Determine the (X, Y) coordinate at the center of the cell enclosing the given text.  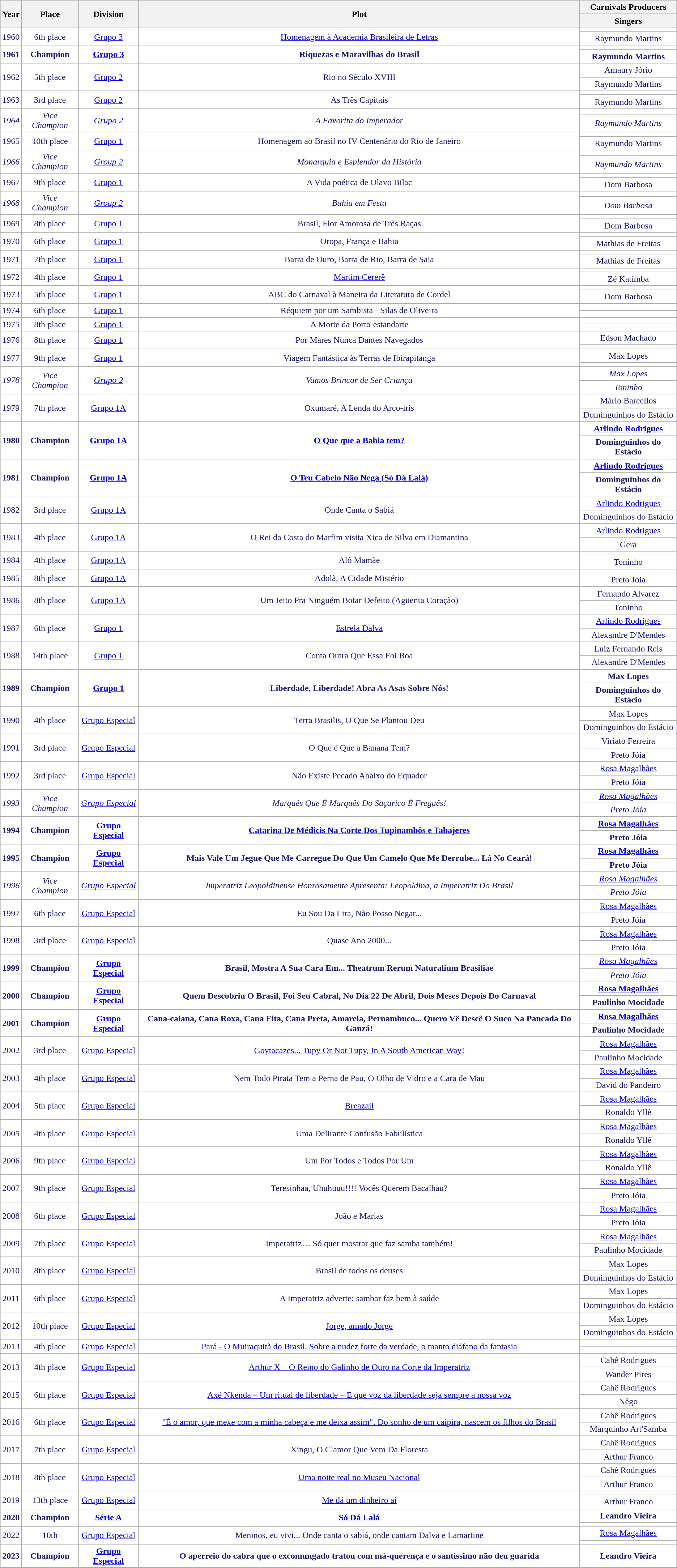
Estrela Dalva (359, 628)
2006 (11, 1161)
O Que é Que a Banana Tem? (359, 748)
Viriato Ferreira (628, 741)
Barra de Ouro, Barra de Rio, Barra de Saia (359, 259)
2005 (11, 1133)
2012 (11, 1326)
Um Por Todos e Todos Por Um (359, 1161)
Jorge, amado Jorge (359, 1326)
2001 (11, 1023)
Brasil, Mostra A Sua Cara Em... Theatrum Rerum Naturalium Brasiliae (359, 968)
2000 (11, 996)
1987 (11, 628)
1997 (11, 913)
Me dá um dinheiro aí (359, 1500)
1977 (11, 358)
2003 (11, 1078)
João e Marias (359, 1216)
O aperreio do cabra que o excomungado tratou com má-querença e o santíssimo não deu guarida (359, 1556)
1976 (11, 340)
1990 (11, 720)
1963 (11, 100)
1992 (11, 776)
Carnivals Producers (628, 7)
1974 (11, 310)
Catarina De Médicis Na Corte Dos Tupinambôs e Tabajeres (359, 830)
2009 (11, 1243)
Xingu, O Clamor Que Vem Da Floresta (359, 1450)
1973 (11, 294)
Brasil de todos os deuses (359, 1271)
Axé Nkenda – Um ritual de liberdade – E que voz da liberdade seja sempre a nossa voz (359, 1394)
Onde Canta o Sabiá (359, 510)
1970 (11, 242)
Um Jeito Pra Ninguém Botar Defeito (Agüenta Coração) (359, 601)
Wander Pires (628, 1374)
Mais Vale Um Jegue Que Me Carregue Do Que Um Camelo Que Me Derrube... Lá No Ceará! (359, 858)
14th place (50, 655)
A Vida poética de Olavo Bilac (359, 182)
Breazail (359, 1106)
Viagem Fantástica às Terras de Ibirapitanga (359, 358)
Cana-caiana, Cana Roxa, Cana Fita, Cana Preta, Amarela, Pernambuco... Quero Vê Descê O Suco Na Pancada Do Ganzá! (359, 1023)
1965 (11, 141)
Bahia em Festa (359, 203)
1972 (11, 277)
Mário Barcellos (628, 401)
Pará - O Muiraquitã do Brasil. Sobre a nudez forte da verdade, o manto diáfano da fantasia (359, 1346)
1967 (11, 182)
Teresinhaa, Uhuhuuu!!!! Vocês Querem Bacalhau? (359, 1188)
Vamos Brincar de Ser Criança (359, 380)
Monarquia e Esplendor da História (359, 162)
1985 (11, 578)
Série A (108, 1518)
Fernando Alvarez (628, 594)
Division (108, 14)
Conta Outra Que Essa Foi Boa (359, 655)
10th (50, 1535)
Homenagem ao Brasil no IV Centenário do Rio de Janeiro (359, 141)
1988 (11, 655)
1968 (11, 203)
2004 (11, 1106)
2011 (11, 1298)
Imperatriz… Só quer mostrar que faz samba também! (359, 1243)
Meninos, eu vivi... Onde canta o sabiá, onde cantam Dalva e Lamartine (359, 1535)
Martim Cererê (359, 277)
1989 (11, 688)
1971 (11, 259)
Year (11, 14)
"É o amor, que mexe com a minha cabeça e me deixa assim". Do sonho de um caipira, nascem os filhos do Brasil (359, 1422)
Singers (628, 21)
1961 (11, 54)
2010 (11, 1271)
2008 (11, 1216)
Gera (628, 544)
1991 (11, 748)
Nêgo (628, 1401)
2007 (11, 1188)
Edson Machado (628, 338)
Imperatriz Leopoldinense Honrosamente Apresenta: Leopoldina, a Imperatriz Do Brasil (359, 885)
O Rei da Costa do Marfim visita Xica de Silva em Diamantina (359, 537)
Por Mares Nunca Dantes Navegados (359, 340)
2017 (11, 1450)
Marquinho Art'Samba (628, 1429)
Só Dá Lalá (359, 1518)
Terra Brasilis, O Que Se Plantou Deu (359, 720)
1994 (11, 830)
Zé Katimba (628, 279)
Plot (359, 14)
1962 (11, 77)
Luiz Fernando Reis (628, 649)
Riquezas e Maravilhas do Brasil (359, 54)
A Morte da Porta-estandarte (359, 324)
1995 (11, 858)
Quase Ano 2000... (359, 940)
Eu Sou Da Lira, Não Posso Negar... (359, 913)
As Três Capitais (359, 100)
1983 (11, 537)
O Que que a Bahia tem? (359, 440)
Place (50, 14)
1978 (11, 380)
Réquiem por um Sambista - Silas de Oliveira (359, 310)
1980 (11, 440)
2018 (11, 1477)
2019 (11, 1500)
Uma Delirante Confusão Fabulística (359, 1133)
2015 (11, 1394)
2023 (11, 1556)
2002 (11, 1051)
1981 (11, 477)
Não Existe Pecado Abaixo do Equador (359, 776)
Brasil, Flor Amorosa de Três Raças (359, 223)
2016 (11, 1422)
1999 (11, 968)
1993 (11, 803)
Nem Todo Pirata Tem a Perna de Pau, O Olho de Vidro e a Cara de Mau (359, 1078)
ABC do Carnaval à Maneira da Literatura de Cordel (359, 294)
1998 (11, 940)
2020 (11, 1518)
1979 (11, 408)
Quem Descobriu O Brasil, Foi Seu Cabral, No Dia 22 De Abril, Dois Meses Depois Do Carnaval (359, 996)
O Teu Cabelo Não Nega (Só Dá Lalá) (359, 477)
1982 (11, 510)
1966 (11, 162)
1969 (11, 223)
Rio no Século XVIII (359, 77)
2022 (11, 1535)
Oropa, França e Bahia (359, 242)
1986 (11, 601)
Homenagem à Academia Brasileira de Letras (359, 37)
1975 (11, 324)
David do Pandeiro (628, 1085)
Marquês Que É Marquês Do Saçarico É Freguês! (359, 803)
Goytacazes... Tupy Or Not Tupy, In A South American Way! (359, 1051)
1984 (11, 560)
Arthur X – O Reino do Galinho de Ouro na Corte da Imperatriz (359, 1367)
1960 (11, 37)
Alô Mamãe (359, 560)
A Imperatriz adverte: sambar faz bem à saúde (359, 1298)
1996 (11, 885)
Amaury Jório (628, 70)
1964 (11, 120)
Adolã, A Cidade Mistério (359, 578)
Liberdade, Liberdade! Abra As Asas Sobre Nós! (359, 688)
A Favorita do Imperador (359, 120)
Oxumaré, A Lenda do Arco-iris (359, 408)
13th place (50, 1500)
Uma noite real no Museu Nacional (359, 1477)
